From the cell containing the given text, extract its center point as (X, Y) coordinate. 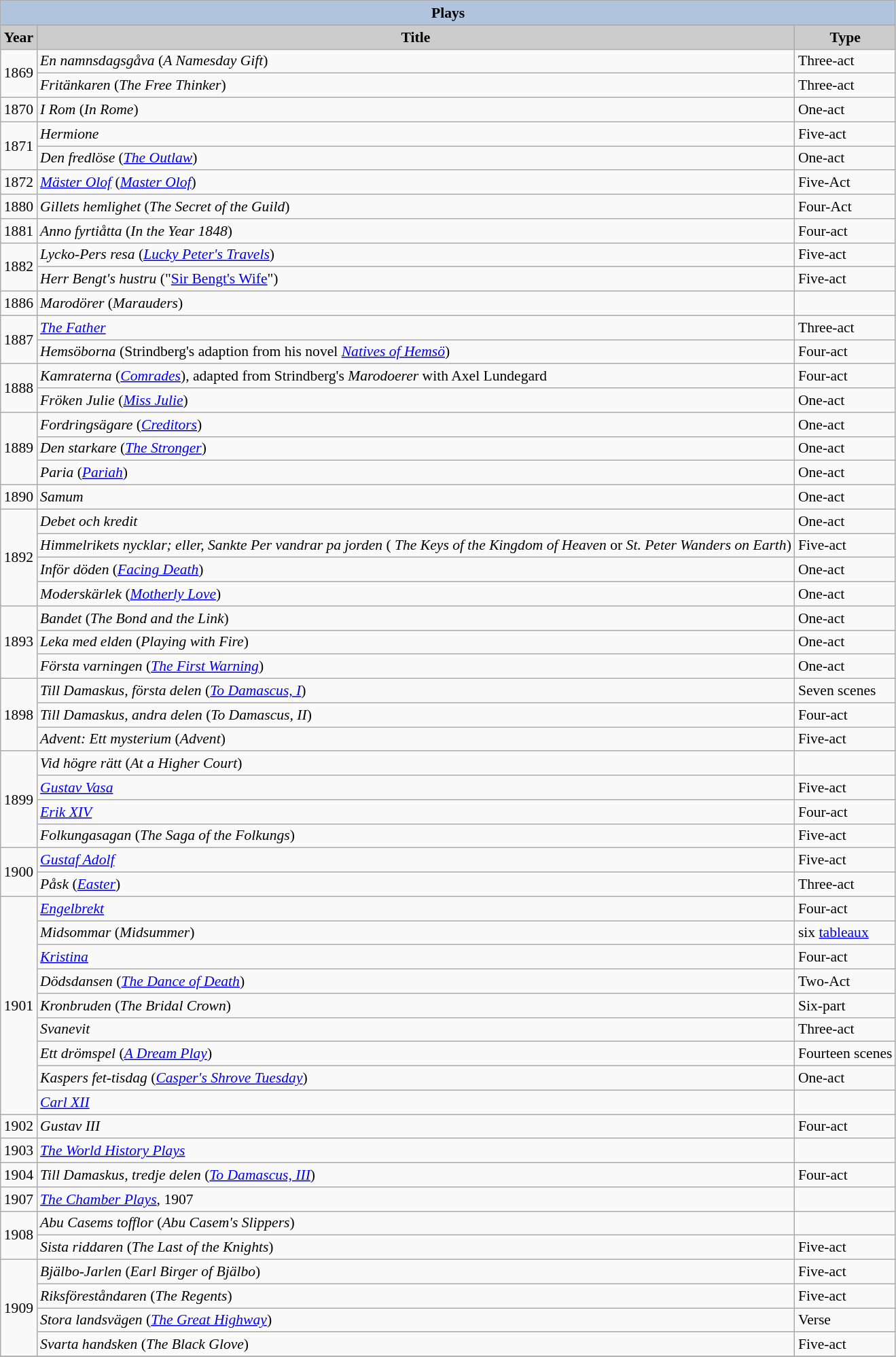
Carl XII (416, 1102)
1872 (19, 183)
1899 (19, 800)
Den fredlöse (The Outlaw) (416, 158)
Gustav Vasa (416, 788)
Himmelrikets nycklar; eller, Sankte Per vandrar pa jorden ( The Keys of the Kingdom of Heaven or St. Peter Wanders on Earth) (416, 546)
1888 (19, 389)
Herr Bengt's hustru ("Sir Bengt's Wife") (416, 279)
Six-part (845, 1006)
Till Damaskus, tredje delen (To Damascus, III) (416, 1175)
1882 (19, 266)
Kronbruden (The Bridal Crown) (416, 1006)
Mäster Olof (Master Olof) (416, 183)
Stora landsvägen (The Great Highway) (416, 1320)
Type (845, 37)
Till Damaskus, andra delen (To Damascus, II) (416, 715)
1871 (19, 145)
Gustaf Adolf (416, 860)
Första varningen (The First Warning) (416, 667)
Five-Act (845, 183)
Moderskärlek (Motherly Love) (416, 594)
Verse (845, 1320)
Seven scenes (845, 691)
Hemsöborna (Strindberg's adaption from his novel Natives of Hemsö) (416, 352)
Svanevit (416, 1029)
Kamraterna (Comrades), adapted from Strindberg's Marodoerer with Axel Lundegard (416, 376)
1880 (19, 207)
Kaspers fet-tisdag (Casper's Shrove Tuesday) (416, 1078)
Hermione (416, 134)
The World History Plays (416, 1151)
Fritänkaren (The Free Thinker) (416, 86)
Till Damaskus, första delen (To Damascus, I) (416, 691)
six tableaux (845, 933)
1892 (19, 557)
Gustav III (416, 1127)
Lycko-Pers resa (Lucky Peter's Travels) (416, 255)
1870 (19, 110)
Svarta handsken (The Black Glove) (416, 1345)
Gillets hemlighet (The Secret of the Guild) (416, 207)
Debet och kredit (416, 521)
Four-Act (845, 207)
Fröken Julie (Miss Julie) (416, 400)
1881 (19, 231)
Marodörer (Marauders) (416, 304)
Two-Act (845, 981)
Riksföreståndaren (The Regents) (416, 1296)
1893 (19, 643)
Abu Casems tofflor (Abu Casem's Slippers) (416, 1223)
Paria (Pariah) (416, 473)
Den starkare (The Stronger) (416, 448)
Ett drömspel (A Dream Play) (416, 1054)
Bjälbo-Jarlen (Earl Birger of Bjälbo) (416, 1272)
Samum (416, 497)
Dödsdansen (The Dance of Death) (416, 981)
1900 (19, 873)
Fordringsägare (Creditors) (416, 425)
1886 (19, 304)
1909 (19, 1308)
Inför döden (Facing Death) (416, 570)
Bandet (The Bond and the Link) (416, 618)
Plays (448, 13)
1869 (19, 73)
Påsk (Easter) (416, 885)
The Chamber Plays, 1907 (416, 1199)
Year (19, 37)
Midsommar (Midsummer) (416, 933)
Erik XIV (416, 812)
Advent: Ett mysterium (Advent) (416, 739)
1904 (19, 1175)
1908 (19, 1235)
1902 (19, 1127)
1898 (19, 715)
Folkungasagan (The Saga of the Folkungs) (416, 836)
Anno fyrtiåtta (In the Year 1848) (416, 231)
1907 (19, 1199)
Sista riddaren (The Last of the Knights) (416, 1248)
1903 (19, 1151)
Title (416, 37)
En namnsdagsgåva (A Namesday Gift) (416, 61)
1890 (19, 497)
Engelbrekt (416, 909)
Vid högre rätt (At a Higher Court) (416, 764)
1889 (19, 448)
1901 (19, 1006)
1887 (19, 340)
Kristina (416, 957)
The Father (416, 328)
Fourteen scenes (845, 1054)
I Rom (In Rome) (416, 110)
Leka med elden (Playing with Fire) (416, 642)
